Scan for the cell matching the given text and deliver its [x, y] coordinate at center. 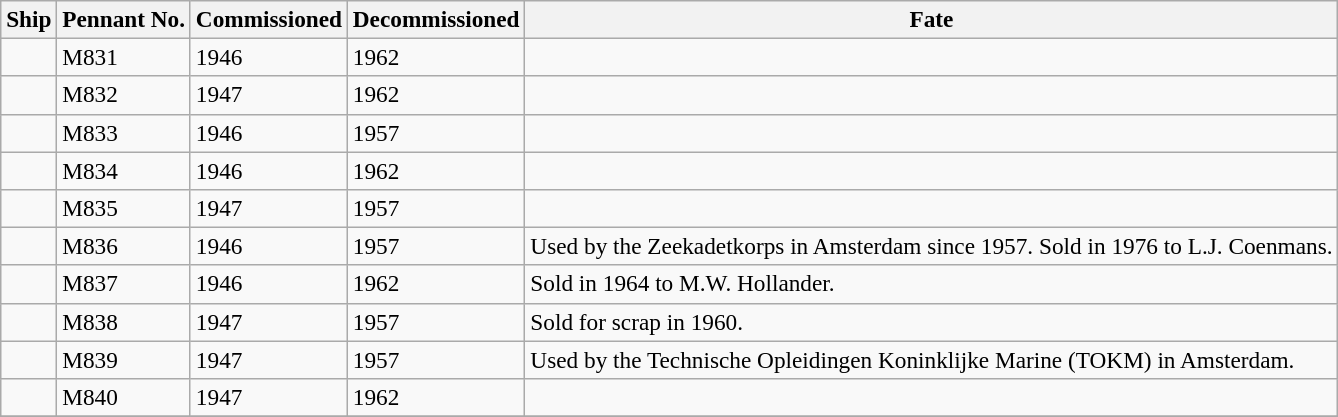
Used by the Zeekadetkorps in Amsterdam since 1957. Sold in 1976 to L.J. Coenmans. [932, 246]
M832 [124, 95]
M839 [124, 359]
M836 [124, 246]
M838 [124, 322]
Commissioned [268, 19]
Pennant No. [124, 19]
Sold for scrap in 1960. [932, 322]
M840 [124, 397]
M835 [124, 208]
Decommissioned [436, 19]
Sold in 1964 to M.W. Hollander. [932, 284]
Ship [29, 19]
Fate [932, 19]
M837 [124, 284]
Used by the Technische Opleidingen Koninklijke Marine (TOKM) in Amsterdam. [932, 359]
M834 [124, 170]
M831 [124, 57]
M833 [124, 133]
